Return the [x, y] coordinate for the center point of the cell that contains the specified text.  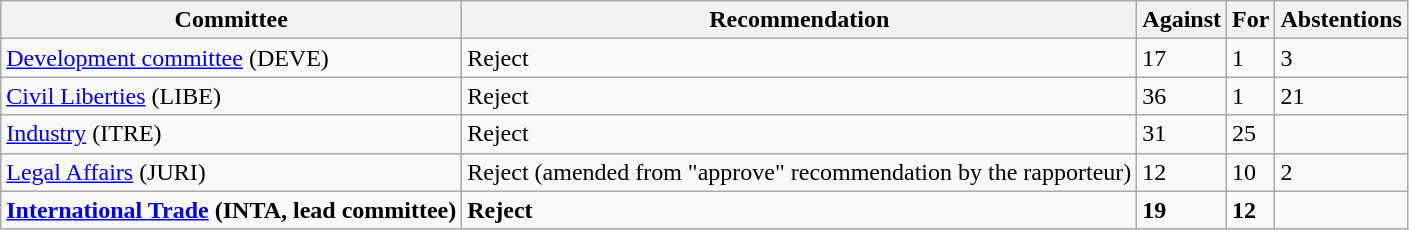
Legal Affairs (JURI) [232, 172]
3 [1341, 58]
2 [1341, 172]
36 [1182, 96]
Abstentions [1341, 20]
Reject (amended from "approve" recommendation by the rapporteur) [800, 172]
Civil Liberties (LIBE) [232, 96]
International Trade (INTA, lead committee) [232, 210]
17 [1182, 58]
10 [1251, 172]
Development committee (DEVE) [232, 58]
Against [1182, 20]
Industry (ITRE) [232, 134]
31 [1182, 134]
25 [1251, 134]
For [1251, 20]
19 [1182, 210]
21 [1341, 96]
Recommendation [800, 20]
Committee [232, 20]
